Return [x, y] of the center of cell containing provided text 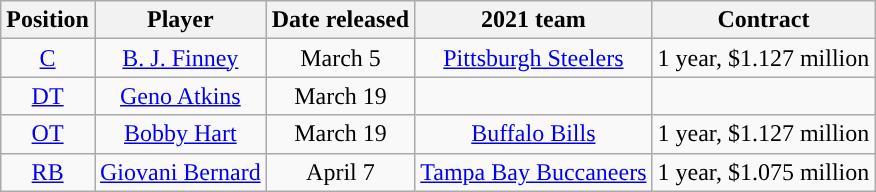
Tampa Bay Buccaneers [534, 172]
Giovani Bernard [180, 172]
Date released [340, 20]
Pittsburgh Steelers [534, 58]
Contract [764, 20]
Bobby Hart [180, 134]
C [48, 58]
Geno Atkins [180, 96]
DT [48, 96]
B. J. Finney [180, 58]
April 7 [340, 172]
Buffalo Bills [534, 134]
OT [48, 134]
2021 team [534, 20]
RB [48, 172]
1 year, $1.075 million [764, 172]
Position [48, 20]
Player [180, 20]
March 5 [340, 58]
